Scan for the cell matching the given text and deliver its (X, Y) coordinate at center. 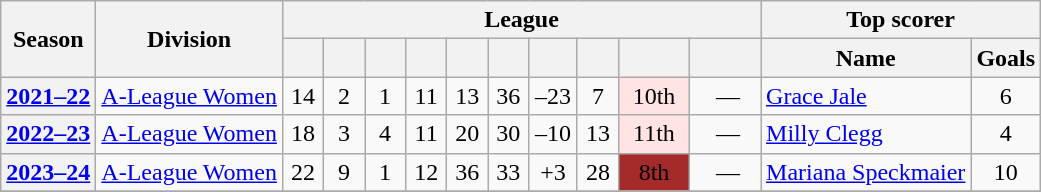
20 (468, 134)
Mariana Speckmaier (866, 172)
10 (1006, 172)
Milly Clegg (866, 134)
Season (48, 39)
Grace Jale (866, 96)
2021–22 (48, 96)
League (521, 20)
12 (426, 172)
30 (508, 134)
22 (302, 172)
28 (598, 172)
3 (344, 134)
–10 (554, 134)
Goals (1006, 58)
7 (598, 96)
6 (1006, 96)
33 (508, 172)
2 (344, 96)
2022–23 (48, 134)
Name (866, 58)
14 (302, 96)
10th (654, 96)
–23 (554, 96)
18 (302, 134)
2023–24 (48, 172)
Division (190, 39)
11th (654, 134)
Top scorer (901, 20)
8th (654, 172)
9 (344, 172)
+3 (554, 172)
